Determine the [x, y] coordinate at the center of the cell enclosing the given text.  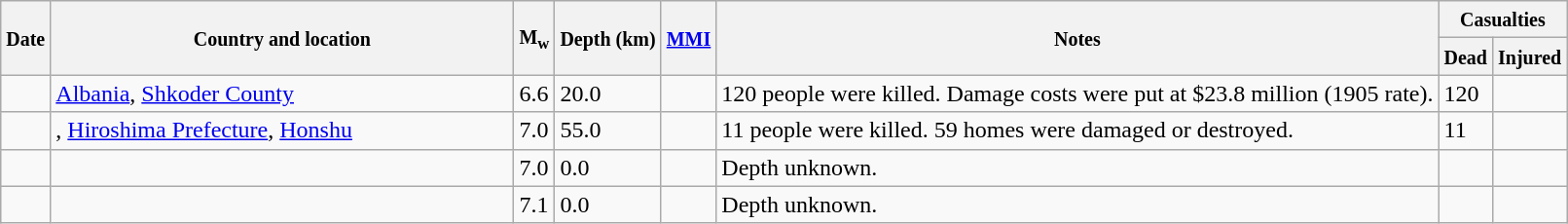
120 people were killed. Damage costs were put at $23.8 million (1905 rate). [1077, 93]
Albania, Shkoder County [282, 93]
Date [25, 38]
Depth (km) [607, 38]
55.0 [607, 131]
7.1 [534, 205]
11 people were killed. 59 homes were damaged or destroyed. [1077, 131]
Notes [1077, 38]
Casualties [1503, 19]
, Hiroshima Prefecture, Honshu [282, 131]
Country and location [282, 38]
MMI [689, 38]
Mw [534, 38]
Injured [1530, 56]
Dead [1466, 56]
11 [1466, 131]
6.6 [534, 93]
20.0 [607, 93]
120 [1466, 93]
